Provide the [x, y] coordinate of the cell's center where the given text is located.  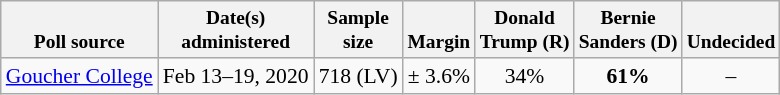
718 (LV) [358, 76]
Date(s)administered [236, 30]
± 3.6% [439, 76]
Margin [439, 30]
Goucher College [80, 76]
– [731, 76]
61% [628, 76]
Samplesize [358, 30]
BernieSanders (D) [628, 30]
Poll source [80, 30]
DonaldTrump (R) [524, 30]
Feb 13–19, 2020 [236, 76]
34% [524, 76]
Undecided [731, 30]
